Scan for the cell matching the given text and deliver its (X, Y) coordinate at center. 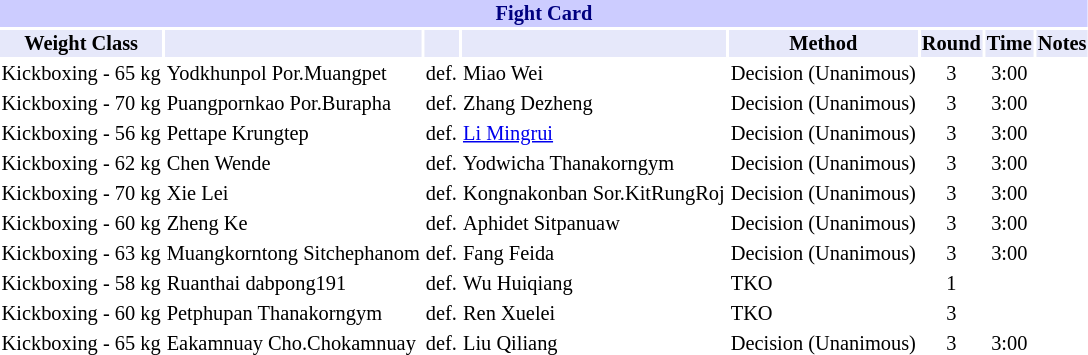
Zheng Ke (293, 224)
Kickboxing - 65 kg (81, 74)
Miao Wei (594, 74)
Kongnakonban Sor.KitRungRoj (594, 194)
Yodwicha Thanakorngym (594, 164)
Kickboxing - 62 kg (81, 164)
Muangkorntong Sitchephanom (293, 254)
Aphidet Sitpanuaw (594, 224)
Yodkhunpol Por.Muangpet (293, 74)
Zhang Dezheng (594, 104)
Li Mingrui (594, 134)
Kickboxing - 63 kg (81, 254)
Time (1009, 44)
Petphupan Thanakorngym (293, 314)
Notes (1062, 44)
Ren Xuelei (594, 314)
Xie Lei (293, 194)
Puangpornkao Por.Burapha (293, 104)
Wu Huiqiang (594, 284)
Round (951, 44)
Method (823, 44)
Fight Card (544, 14)
Kickboxing - 58 kg (81, 284)
1 (951, 284)
Kickboxing - 56 kg (81, 134)
Weight Class (81, 44)
Chen Wende (293, 164)
Fang Feida (594, 254)
Ruanthai dabpong191 (293, 284)
Pettape Krungtep (293, 134)
